Provide the [x, y] coordinate of the cell's center where the given text is located.  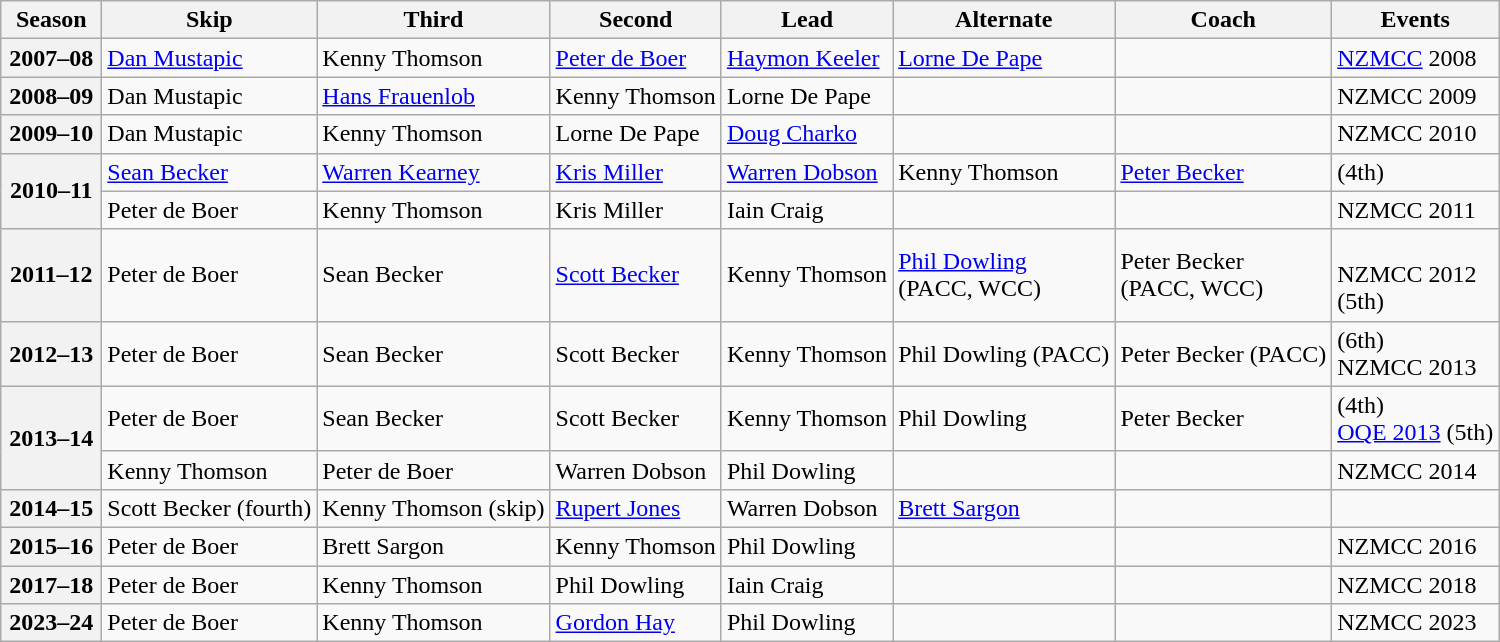
Lead [806, 20]
Hans Frauenlob [434, 96]
Alternate [1004, 20]
(4th) [1416, 172]
Phil Dowling (PACC) [1004, 354]
Coach [1224, 20]
Peter Becker(PACC, WCC) [1224, 275]
NZMCC 2018 [1416, 585]
2014–15 [52, 508]
NZMCC 2010 [1416, 134]
NZMCC 2012 (5th) [1416, 275]
Phil Dowling(PACC, WCC) [1004, 275]
2008–09 [52, 96]
2011–12 [52, 275]
Second [636, 20]
Gordon Hay [636, 623]
NZMCC 2023 [1416, 623]
Kenny Thomson (skip) [434, 508]
2015–16 [52, 546]
NZMCC 2009 [1416, 96]
2009–10 [52, 134]
NZMCC 2008 [1416, 58]
2023–24 [52, 623]
Doug Charko [806, 134]
NZMCC 2014 [1416, 470]
Skip [210, 20]
Haymon Keeler [806, 58]
Warren Kearney [434, 172]
Peter Becker (PACC) [1224, 354]
2007–08 [52, 58]
Events [1416, 20]
Rupert Jones [636, 508]
2010–11 [52, 191]
NZMCC 2011 [1416, 210]
(4th)OQE 2013 (5th) [1416, 418]
2013–14 [52, 438]
Third [434, 20]
Season [52, 20]
Scott Becker (fourth) [210, 508]
(6th)NZMCC 2013 [1416, 354]
NZMCC 2016 [1416, 546]
2017–18 [52, 585]
2012–13 [52, 354]
